Locate the cell with the specified text and output its [x, y] center coordinate. 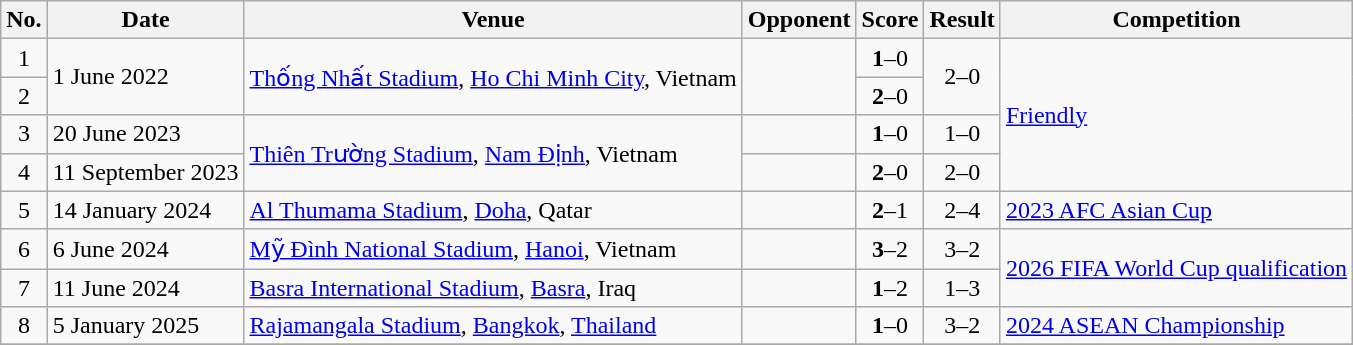
2 [24, 96]
1–3 [962, 288]
2–1 [890, 210]
Friendly [1176, 115]
Rajamangala Stadium, Bangkok, Thailand [493, 326]
5 [24, 210]
Opponent [799, 20]
8 [24, 326]
14 January 2024 [146, 210]
4 [24, 172]
Basra International Stadium, Basra, Iraq [493, 288]
2023 AFC Asian Cup [1176, 210]
1 June 2022 [146, 77]
11 September 2023 [146, 172]
Competition [1176, 20]
11 June 2024 [146, 288]
2–4 [962, 210]
20 June 2023 [146, 134]
6 [24, 249]
6 June 2024 [146, 249]
Thiên Trường Stadium, Nam Định, Vietnam [493, 153]
Date [146, 20]
Al Thumama Stadium, Doha, Qatar [493, 210]
No. [24, 20]
2026 FIFA World Cup qualification [1176, 268]
2024 ASEAN Championship [1176, 326]
1–2 [890, 288]
Result [962, 20]
Thống Nhất Stadium, Ho Chi Minh City, Vietnam [493, 77]
7 [24, 288]
Score [890, 20]
Venue [493, 20]
Mỹ Đình National Stadium, Hanoi, Vietnam [493, 249]
3 [24, 134]
1 [24, 58]
5 January 2025 [146, 326]
